Return [X, Y] of the center of cell containing provided text 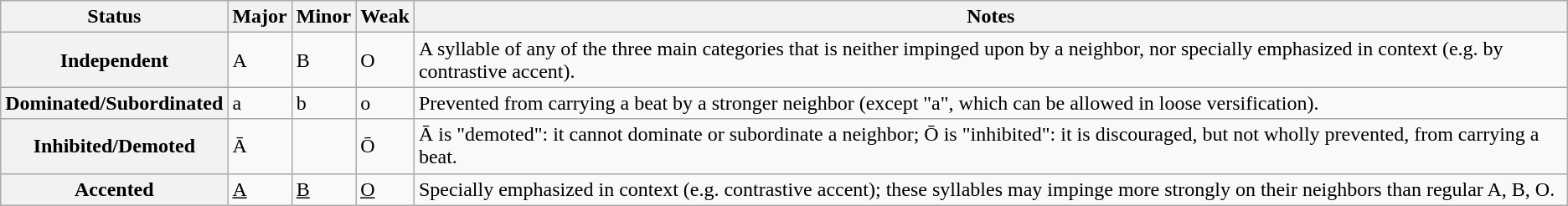
Status [114, 17]
Ā [260, 146]
Major [260, 17]
Specially emphasized in context (e.g. contrastive accent); these syllables may impinge more strongly on their neighbors than regular A, B, O. [990, 189]
Weak [385, 17]
Independent [114, 60]
Ō [385, 146]
Minor [323, 17]
Notes [990, 17]
Accented [114, 189]
Inhibited/Demoted [114, 146]
b [323, 103]
o [385, 103]
a [260, 103]
Dominated/Subordinated [114, 103]
Prevented from carrying a beat by a stronger neighbor (except "a", which can be allowed in loose versification). [990, 103]
Ā is "demoted": it cannot dominate or subordinate a neighbor; Ō is "inhibited": it is discouraged, but not wholly prevented, from carrying a beat. [990, 146]
